Search for the cell housing the specified text and yield its (X, Y) center coordinate. 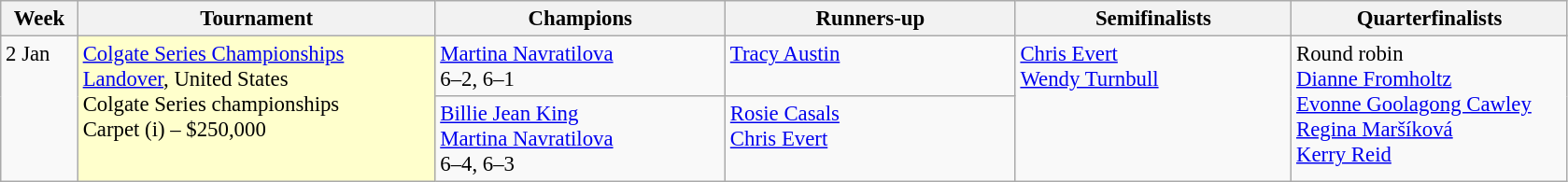
Martina Navratilova6–2, 6–1 (581, 67)
Billie Jean King Martina Navratilova6–4, 6–3 (581, 139)
Chris Evert Wendy Turnbull (1153, 109)
Colgate Series Championships Landover, United StatesColgate Series championshipsCarpet (i) – $250,000 (256, 109)
Round robin Dianne Fromholtz Evonne Goolagong Cawley Regina Maršíková Kerry Reid (1430, 109)
Semifinalists (1153, 19)
Runners-up (870, 19)
Tournament (256, 19)
Rosie Casals Chris Evert (870, 139)
2 Jan (39, 109)
Tracy Austin (870, 67)
Champions (581, 19)
Week (39, 19)
Quarterfinalists (1430, 19)
